Determine the (x, y) coordinate at the center of the cell enclosing the given text.  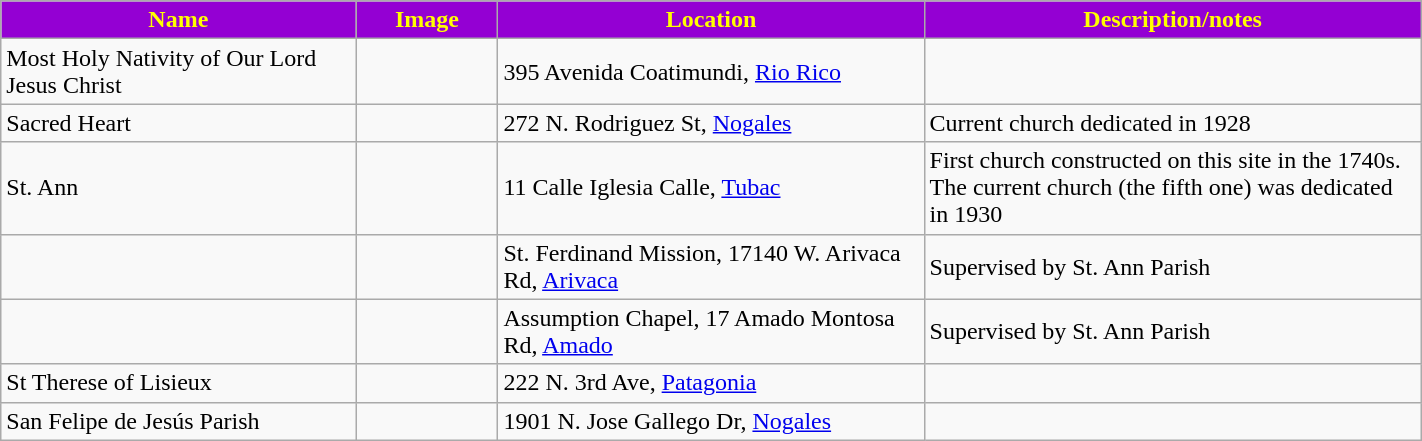
222 N. 3rd Ave, Patagonia (711, 383)
Assumption Chapel, 17 Amado Montosa Rd, Amado (711, 332)
Sacred Heart (178, 123)
St. Ann (178, 188)
Most Holy Nativity of Our Lord Jesus Christ (178, 72)
St Therese of Lisieux (178, 383)
St. Ferdinand Mission, 17140 W. Arivaca Rd, Arivaca (711, 266)
1901 N. Jose Gallego Dr, Nogales (711, 421)
272 N. Rodriguez St, Nogales (711, 123)
Location (711, 20)
11 Calle Iglesia Calle, Tubac (711, 188)
395 Avenida Coatimundi, Rio Rico (711, 72)
San Felipe de Jesús Parish (178, 421)
Image (427, 20)
Description/notes (1172, 20)
Name (178, 20)
First church constructed on this site in the 1740s. The current church (the fifth one) was dedicated in 1930 (1172, 188)
Current church dedicated in 1928 (1172, 123)
